Pinpoint the cell where the given text exists, returning its (x, y) midpoint coordinate. 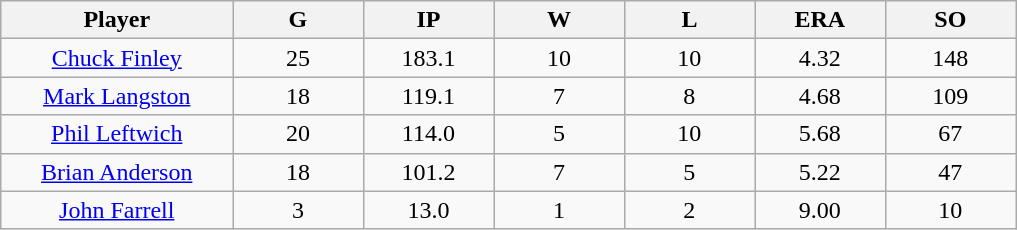
8 (689, 96)
5.68 (820, 134)
L (689, 20)
Phil Leftwich (117, 134)
ERA (820, 20)
G (298, 20)
114.0 (428, 134)
Mark Langston (117, 96)
John Farrell (117, 210)
IP (428, 20)
1 (559, 210)
47 (950, 172)
119.1 (428, 96)
3 (298, 210)
183.1 (428, 58)
109 (950, 96)
4.68 (820, 96)
9.00 (820, 210)
SO (950, 20)
4.32 (820, 58)
67 (950, 134)
101.2 (428, 172)
Player (117, 20)
25 (298, 58)
2 (689, 210)
148 (950, 58)
Brian Anderson (117, 172)
13.0 (428, 210)
20 (298, 134)
Chuck Finley (117, 58)
W (559, 20)
5.22 (820, 172)
